Search for the cell housing the specified text and yield its [x, y] center coordinate. 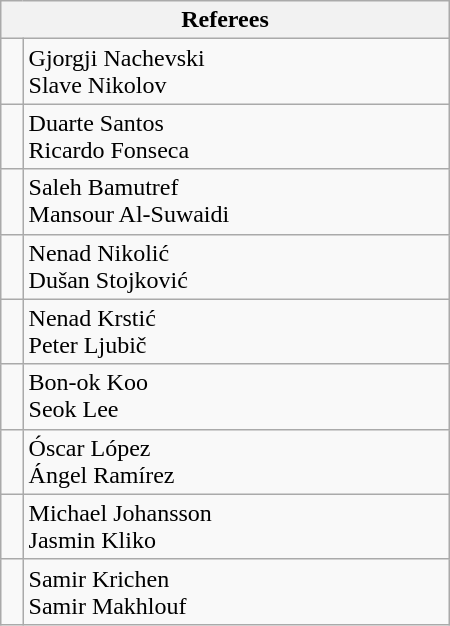
Nenad KrstićPeter Ljubič [236, 332]
Samir KrichenSamir Makhlouf [236, 592]
Bon-ok KooSeok Lee [236, 396]
Gjorgji NachevskiSlave Nikolov [236, 72]
Michael JohanssonJasmin Kliko [236, 526]
Nenad NikolićDušan Stojković [236, 266]
Saleh BamutrefMansour Al-Suwaidi [236, 202]
Referees [225, 20]
Óscar LópezÁngel Ramírez [236, 462]
Duarte SantosRicardo Fonseca [236, 136]
